Find where the given text appears and provide that cell's center as [X, Y] coordinate. 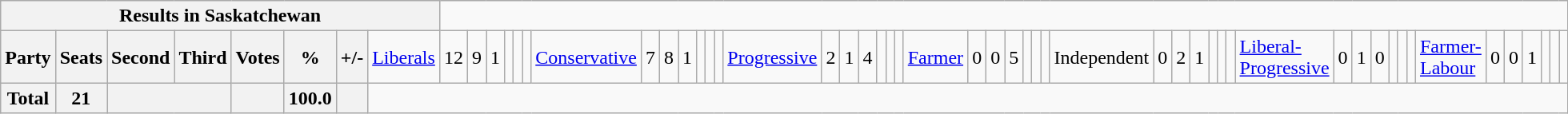
7 [650, 57]
Results in Saskatchewan [221, 16]
Total [28, 98]
+/- [352, 57]
Party [28, 57]
100.0 [310, 98]
Progressive [773, 57]
Independent [1102, 57]
% [310, 57]
12 [453, 57]
8 [669, 57]
21 [81, 98]
9 [477, 57]
Seats [81, 57]
Conservative [586, 57]
4 [867, 57]
Votes [258, 57]
Liberals [404, 57]
Liberal-Progressive [1285, 57]
Farmer-Labour [1450, 57]
Third [203, 57]
Farmer [935, 57]
Second [141, 57]
5 [1014, 57]
